From the cell containing the given text, extract its center point as [x, y] coordinate. 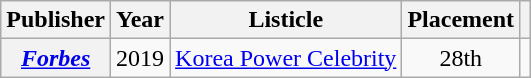
28th [461, 58]
Year [140, 20]
Forbes [56, 58]
Listicle [286, 20]
Korea Power Celebrity [286, 58]
Publisher [56, 20]
Placement [461, 20]
2019 [140, 58]
